Return the (x, y) coordinate for the center point of the cell that contains the specified text.  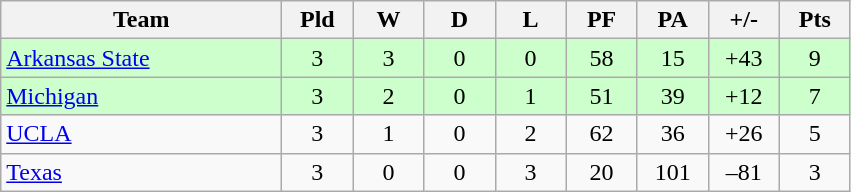
L (530, 20)
51 (602, 96)
36 (672, 134)
UCLA (142, 134)
+/- (744, 20)
101 (672, 172)
PF (602, 20)
20 (602, 172)
5 (814, 134)
62 (602, 134)
+43 (744, 58)
+12 (744, 96)
Arkansas State (142, 58)
Pld (318, 20)
–81 (744, 172)
PA (672, 20)
39 (672, 96)
Pts (814, 20)
W (388, 20)
Team (142, 20)
15 (672, 58)
58 (602, 58)
9 (814, 58)
D (460, 20)
Michigan (142, 96)
7 (814, 96)
Texas (142, 172)
+26 (744, 134)
